Detect which cell encompasses the target text, then output its [X, Y] center coordinate. 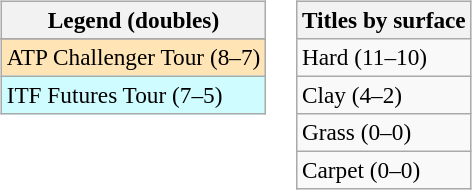
Clay (4–2) [384, 95]
Hard (11–10) [384, 57]
Grass (0–0) [384, 133]
ITF Futures Tour (7–5) [133, 95]
Titles by surface [384, 20]
ATP Challenger Tour (8–7) [133, 57]
Carpet (0–0) [384, 171]
Legend (doubles) [133, 20]
